Output the [X, Y] coordinate of the center of the cell containing the given text.  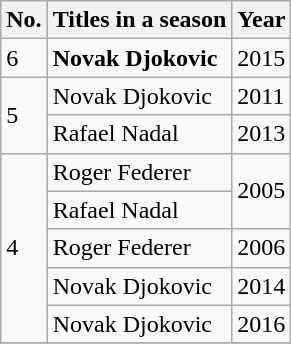
2014 [262, 286]
2011 [262, 96]
2006 [262, 248]
Year [262, 20]
6 [24, 58]
2015 [262, 58]
No. [24, 20]
2013 [262, 134]
5 [24, 115]
2016 [262, 324]
4 [24, 248]
Titles in a season [140, 20]
2005 [262, 191]
